Return the (X, Y) coordinate for the center point of the cell that contains the specified text.  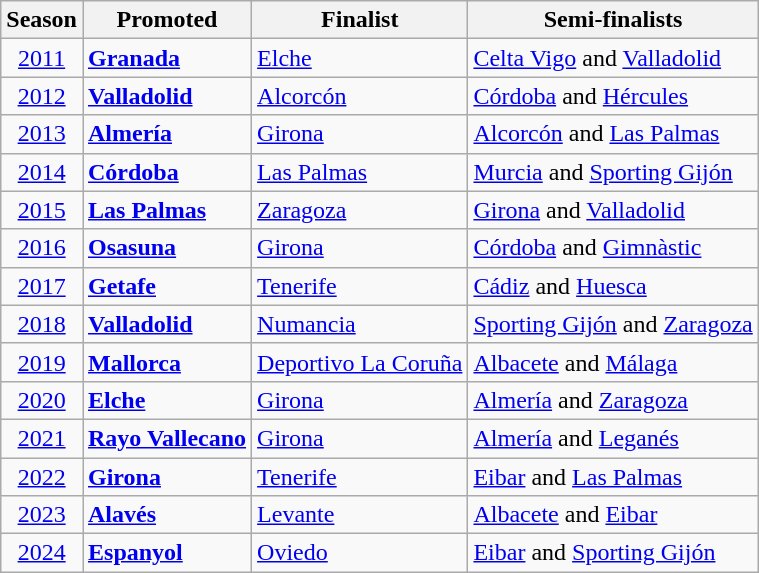
2018 (42, 324)
2019 (42, 362)
Córdoba (166, 172)
2021 (42, 438)
Almería (166, 134)
Semi-finalists (613, 20)
Almería and Leganés (613, 438)
2023 (42, 515)
Albacete and Málaga (613, 362)
2017 (42, 286)
Numancia (360, 324)
Granada (166, 58)
Espanyol (166, 553)
2022 (42, 477)
Oviedo (360, 553)
2014 (42, 172)
Murcia and Sporting Gijón (613, 172)
2024 (42, 553)
2015 (42, 210)
Mallorca (166, 362)
Alcorcón and Las Palmas (613, 134)
2016 (42, 248)
Eibar and Sporting Gijón (613, 553)
Promoted (166, 20)
2020 (42, 400)
Osasuna (166, 248)
Season (42, 20)
Alavés (166, 515)
2013 (42, 134)
Getafe (166, 286)
Celta Vigo and Valladolid (613, 58)
2011 (42, 58)
Deportivo La Coruña (360, 362)
Rayo Vallecano (166, 438)
Sporting Gijón and Zaragoza (613, 324)
Córdoba and Hércules (613, 96)
Finalist (360, 20)
Alcorcón (360, 96)
Cádiz and Huesca (613, 286)
Almería and Zaragoza (613, 400)
Girona and Valladolid (613, 210)
Zaragoza (360, 210)
Eibar and Las Palmas (613, 477)
Albacete and Eibar (613, 515)
Córdoba and Gimnàstic (613, 248)
2012 (42, 96)
Levante (360, 515)
